Capture the cell that displays the provided text and extract its [X, Y] central coordinate. 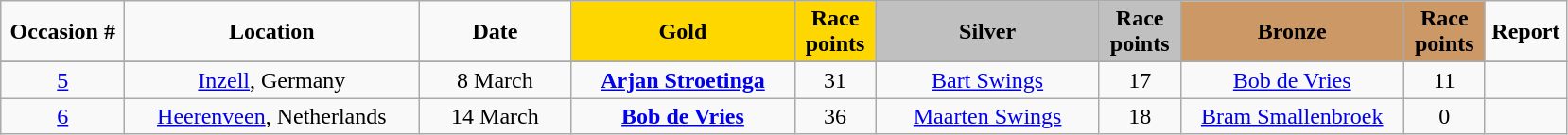
0 [1444, 116]
6 [62, 116]
Inzell, Germany [272, 80]
5 [62, 80]
31 [835, 80]
14 March [496, 116]
Occasion # [62, 32]
Silver [987, 32]
36 [835, 116]
Bart Swings [987, 80]
Heerenveen, Netherlands [272, 116]
Maarten Swings [987, 116]
17 [1140, 80]
Gold [683, 32]
11 [1444, 80]
8 March [496, 80]
Bronze [1292, 32]
Location [272, 32]
Date [496, 32]
Arjan Stroetinga [683, 80]
18 [1140, 116]
Report [1525, 32]
Bram Smallenbroek [1292, 116]
